Pinpoint the cell where the given text exists, returning its [x, y] midpoint coordinate. 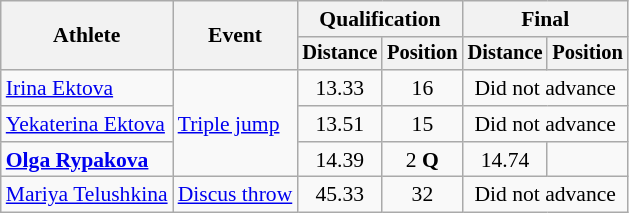
16 [422, 88]
Athlete [87, 36]
15 [422, 124]
Mariya Telushkina [87, 195]
Yekaterina Ektova [87, 124]
45.33 [340, 195]
14.39 [340, 160]
13.33 [340, 88]
Event [236, 36]
14.74 [506, 160]
Irina Ektova [87, 88]
Triple jump [236, 124]
Discus throw [236, 195]
32 [422, 195]
13.51 [340, 124]
Olga Rypakova [87, 160]
2 Q [422, 160]
Qualification [380, 19]
Final [546, 19]
